Capture the cell that displays the provided text and extract its (X, Y) central coordinate. 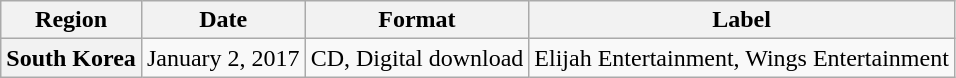
Label (742, 20)
CD, Digital download (417, 58)
Region (72, 20)
Date (223, 20)
Elijah Entertainment, Wings Entertainment (742, 58)
South Korea (72, 58)
January 2, 2017 (223, 58)
Format (417, 20)
